Extract the [x, y] coordinate from the center of the cell holding the provided text.  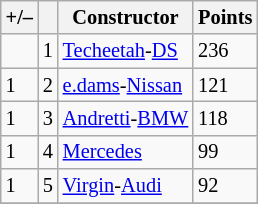
92 [225, 186]
121 [225, 85]
Points [225, 17]
Constructor [126, 17]
3 [48, 118]
Techeetah-DS [126, 51]
4 [48, 152]
236 [225, 51]
Virgin-Audi [126, 186]
e.dams-Nissan [126, 85]
Andretti-BMW [126, 118]
2 [48, 85]
Mercedes [126, 152]
+/– [20, 17]
118 [225, 118]
5 [48, 186]
99 [225, 152]
